Capture the cell that displays the provided text and extract its (x, y) central coordinate. 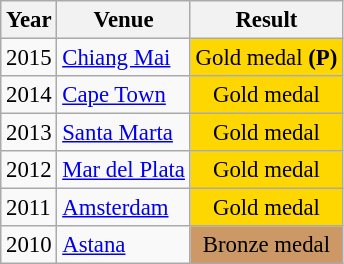
Chiang Mai (124, 58)
2012 (29, 170)
Venue (124, 20)
Year (29, 20)
Bronze medal (266, 245)
Santa Marta (124, 133)
Cape Town (124, 95)
2010 (29, 245)
Amsterdam (124, 208)
2013 (29, 133)
2014 (29, 95)
Mar del Plata (124, 170)
Astana (124, 245)
Result (266, 20)
Gold medal (P) (266, 58)
2011 (29, 208)
2015 (29, 58)
